Scan for the cell matching the given text and deliver its (x, y) coordinate at center. 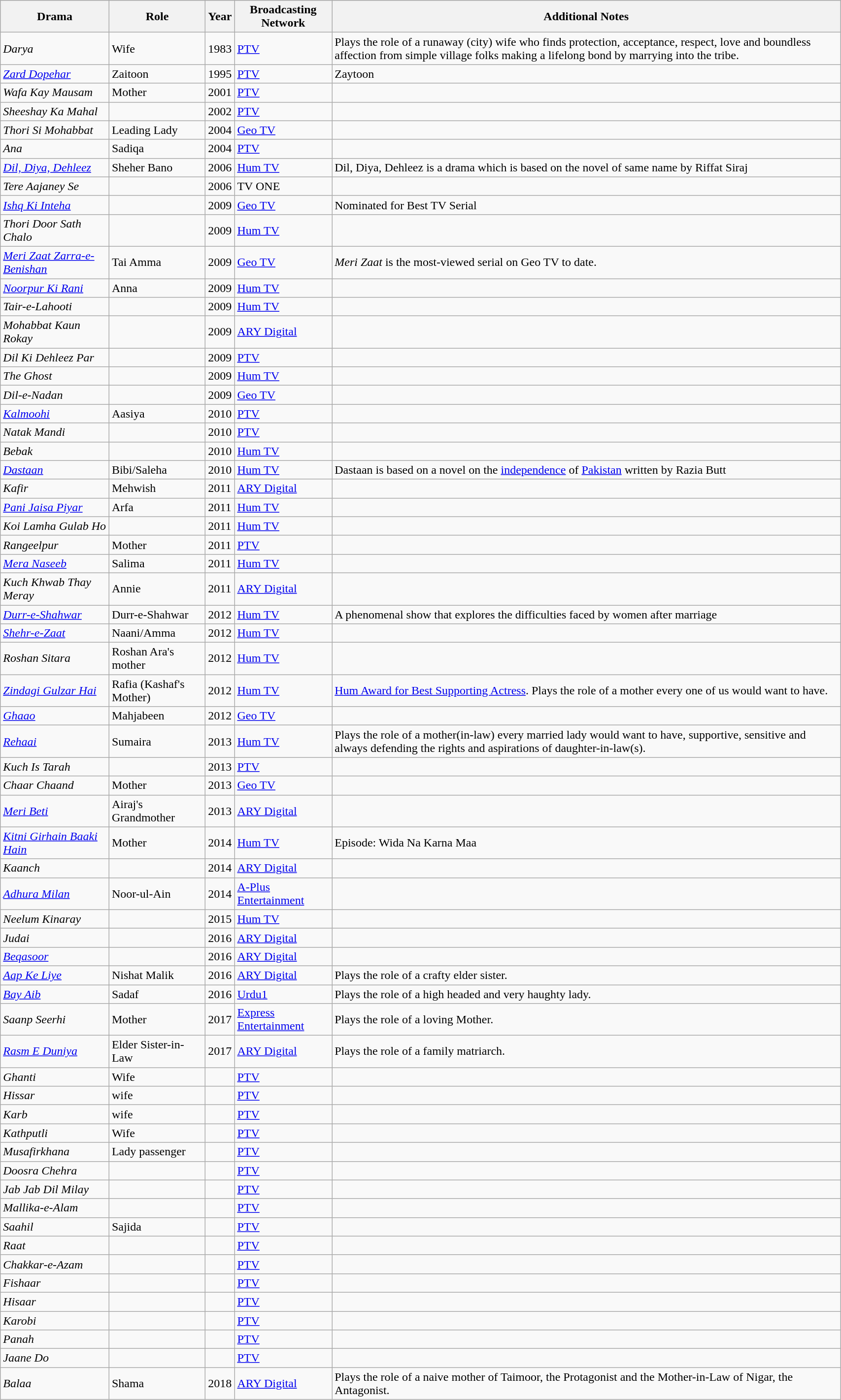
Darya (55, 48)
Naani/Amma (157, 633)
Meri Zaat Zarra-e-Benishan (55, 262)
Drama (55, 17)
Bebak (55, 451)
2002 (220, 111)
2018 (220, 1384)
Mera Naseeb (55, 563)
Meri Beti (55, 811)
Shama (157, 1384)
Kuch Khwab Thay Meray (55, 589)
Ghanti (55, 1077)
Kafir (55, 488)
Dil, Diya, Dehleez is a drama which is based on the novel of same name by Riffat Siraj (586, 167)
Rafia (Kashaf's Mother) (157, 690)
Noorpur Ki Rani (55, 288)
Wafa Kay Mausam (55, 93)
Zard Dopehar (55, 74)
Tere Aajaney Se (55, 186)
Saanp Seerhi (55, 1019)
Thori Si Mohabbat (55, 130)
Zaitoon (157, 74)
Noor-ul-Ain (157, 893)
Mallika-e-Alam (55, 1208)
Dil Ki Dehleez Par (55, 358)
Beqasoor (55, 956)
Chakkar-e-Azam (55, 1264)
Anna (157, 288)
Hisaar (55, 1302)
Karobi (55, 1320)
Kuch Is Tarah (55, 767)
Express Entertainment (283, 1019)
Mahjabeen (157, 716)
Elder Sister-in-Law (157, 1052)
Dastaan is based on a novel on the independence of Pakistan written by Razia Butt (586, 470)
Shehr-e-Zaat (55, 633)
Dastaan (55, 470)
Fishaar (55, 1283)
Salima (157, 563)
Hissar (55, 1096)
Kaanch (55, 868)
Urdu1 (283, 994)
A-Plus Entertainment (283, 893)
Pani Jaisa Piyar (55, 507)
Additional Notes (586, 17)
Tair-e-Lahooti (55, 307)
Mohabbat Kaun Rokay (55, 332)
Meri Zaat is the most-viewed serial on Geo TV to date. (586, 262)
Episode: Wida Na Karna Maa (586, 843)
Dil, Diya, Dehleez (55, 167)
Broadcasting Network (283, 17)
Zindagi Gulzar Hai (55, 690)
Doosra Chehra (55, 1171)
Balaa (55, 1384)
Sadaf (157, 994)
Plays the role of a loving Mother. (586, 1019)
Ghaao (55, 716)
A phenomenal show that explores the difficulties faced by women after marriage (586, 614)
Sheher Bano (157, 167)
Hum Award for Best Supporting Actress. Plays the role of a mother every one of us would want to have. (586, 690)
Ishq Ki Inteha (55, 205)
Sajida (157, 1227)
Dil-e-Nadan (55, 395)
Mehwish (157, 488)
Neelum Kinaray (55, 919)
Thori Door Sath Chalo (55, 230)
Adhura Milan (55, 893)
Plays the role of a naive mother of Taimoor, the Protagonist and the Mother-in-Law of Nigar, the Antagonist. (586, 1384)
Airaj's Grandmother (157, 811)
Rangeelpur (55, 545)
Jab Jab Dil Milay (55, 1189)
2001 (220, 93)
Saahil (55, 1227)
1995 (220, 74)
Tai Amma (157, 262)
Raat (55, 1245)
Plays the role of a family matriarch. (586, 1052)
Sadiqa (157, 149)
Roshan Sitara (55, 659)
Ana (55, 149)
Panah (55, 1339)
2015 (220, 919)
Zaytoon (586, 74)
Chaar Chaand (55, 785)
Lady passenger (157, 1152)
Annie (157, 589)
Judai (55, 938)
Kitni Girhain Baaki Hain (55, 843)
Jaane Do (55, 1358)
Roshan Ara's mother (157, 659)
Sumaira (157, 742)
Nishat Malik (157, 975)
TV ONE (283, 186)
Musafirkhana (55, 1152)
Year (220, 17)
Kathputli (55, 1133)
1983 (220, 48)
Natak Mandi (55, 432)
Leading Lady (157, 130)
Koi Lamha Gulab Ho (55, 526)
Rehaai (55, 742)
Rasm E Duniya (55, 1052)
Kalmoohi (55, 414)
Nominated for Best TV Serial (586, 205)
Plays the role of a high headed and very haughty lady. (586, 994)
Bibi/Saleha (157, 470)
Aasiya (157, 414)
Role (157, 17)
Aap Ke Liye (55, 975)
Sheeshay Ka Mahal (55, 111)
Plays the role of a crafty elder sister. (586, 975)
Bay Aib (55, 994)
Karb (55, 1114)
Arfa (157, 507)
The Ghost (55, 376)
